Pinpoint the cell where the given text exists, returning its [X, Y] midpoint coordinate. 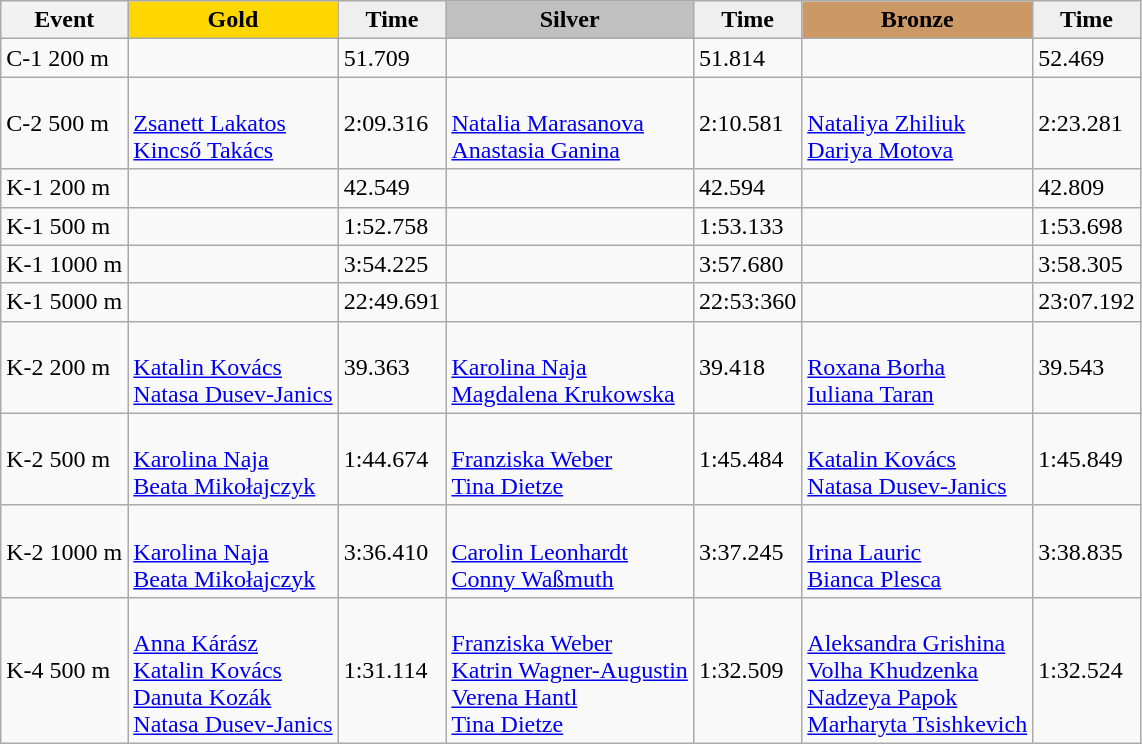
K-2 500 m [64, 459]
Roxana BorhaIuliana Taran [918, 367]
K-4 500 m [64, 670]
42.594 [747, 188]
39.543 [1087, 367]
1:45.849 [1087, 459]
1:45.484 [747, 459]
K-2 1000 m [64, 551]
Bronze [918, 20]
1:53.698 [1087, 226]
K-2 200 m [64, 367]
3:57.680 [747, 264]
3:54.225 [392, 264]
Silver [570, 20]
3:38.835 [1087, 551]
Aleksandra GrishinaVolha KhudzenkaNadzeya PapokMarharyta Tsishkevich [918, 670]
Anna KárászKatalin KovácsDanuta KozákNatasa Dusev-Janics [233, 670]
C-1 200 m [64, 58]
K-1 500 m [64, 226]
1:32.509 [747, 670]
2:10.581 [747, 123]
42.809 [1087, 188]
Karolina NajaMagdalena Krukowska [570, 367]
1:52.758 [392, 226]
1:44.674 [392, 459]
Zsanett LakatosKincső Takács [233, 123]
2:23.281 [1087, 123]
Franziska WeberKatrin Wagner-AugustinVerena HantlTina Dietze [570, 670]
Event [64, 20]
Natalia MarasanovaAnastasia Ganina [570, 123]
C-2 500 m [64, 123]
22:53:360 [747, 302]
1:31.114 [392, 670]
2:09.316 [392, 123]
Nataliya ZhiliukDariya Motova [918, 123]
1:32.524 [1087, 670]
3:37.245 [747, 551]
Irina LauricBianca Plesca [918, 551]
K-1 1000 m [64, 264]
Gold [233, 20]
1:53.133 [747, 226]
42.549 [392, 188]
3:58.305 [1087, 264]
22:49.691 [392, 302]
K-1 5000 m [64, 302]
K-1 200 m [64, 188]
51.814 [747, 58]
39.363 [392, 367]
39.418 [747, 367]
Carolin LeonhardtConny Waßmuth [570, 551]
3:36.410 [392, 551]
Franziska WeberTina Dietze [570, 459]
52.469 [1087, 58]
51.709 [392, 58]
23:07.192 [1087, 302]
